Scan for the cell matching the given text and deliver its [X, Y] coordinate at center. 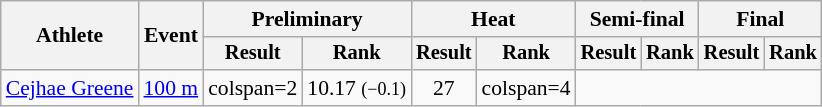
27 [444, 88]
colspan=2 [252, 88]
Event [172, 36]
100 m [172, 88]
Final [760, 19]
Athlete [70, 36]
Heat [494, 19]
10.17 (−0.1) [356, 88]
Semi-final [638, 19]
Preliminary [307, 19]
Cejhae Greene [70, 88]
colspan=4 [526, 88]
